Output the (X, Y) coordinate of the center of the cell containing the given text.  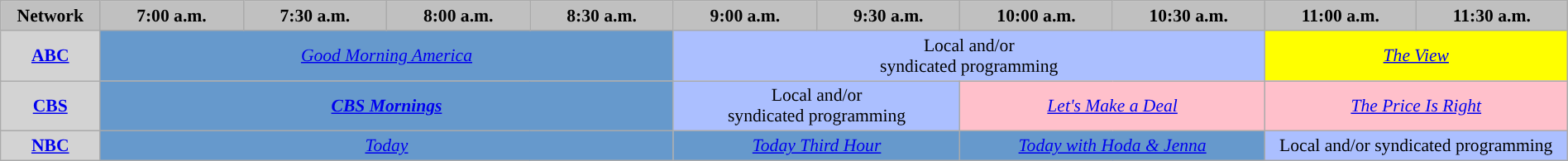
11:00 a.m. (1340, 16)
8:00 a.m. (458, 16)
7:00 a.m. (172, 16)
Today Third Hour (817, 146)
Let's Make a Deal (1112, 106)
9:00 a.m. (744, 16)
8:30 a.m. (602, 16)
9:30 a.m. (888, 16)
7:30 a.m. (314, 16)
Today with Hoda & Jenna (1112, 146)
CBS (50, 106)
Local and/or syndicated programming (1416, 146)
11:30 a.m. (1492, 16)
10:30 a.m. (1188, 16)
10:00 a.m. (1036, 16)
Network (50, 16)
The Price Is Right (1416, 106)
The View (1416, 56)
CBS Mornings (387, 106)
Today (387, 146)
NBC (50, 146)
Good Morning America (387, 56)
ABC (50, 56)
